Return (x, y) of the center of cell containing provided text 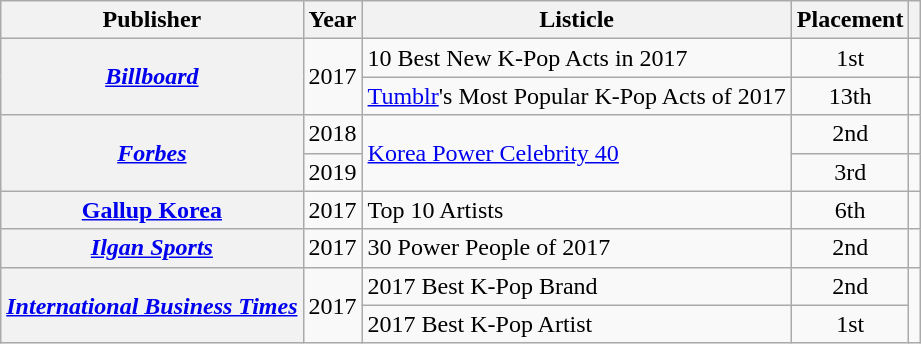
Korea Power Celebrity 40 (576, 153)
Placement (850, 20)
Gallup Korea (152, 210)
Year (332, 20)
Forbes (152, 153)
Top 10 Artists (576, 210)
2017 Best K-Pop Artist (576, 324)
6th (850, 210)
2018 (332, 134)
Billboard (152, 77)
International Business Times (152, 305)
30 Power People of 2017 (576, 248)
Ilgan Sports (152, 248)
10 Best New K-Pop Acts in 2017 (576, 58)
Tumblr's Most Popular K-Pop Acts of 2017 (576, 96)
2017 Best K-Pop Brand (576, 286)
Listicle (576, 20)
Publisher (152, 20)
2019 (332, 172)
13th (850, 96)
3rd (850, 172)
